Output the (X, Y) coordinate of the center of the cell containing the given text.  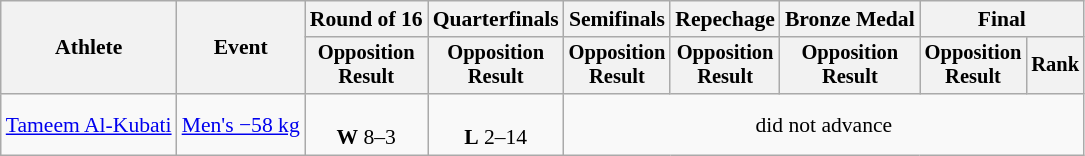
Rank (1055, 66)
Repechage (725, 19)
did not advance (824, 124)
Round of 16 (366, 19)
Athlete (89, 48)
Semifinals (618, 19)
W 8–3 (366, 124)
Men's −58 kg (241, 124)
Tameem Al-Kubati (89, 124)
Quarterfinals (496, 19)
Final (1002, 19)
Bronze Medal (850, 19)
Event (241, 48)
L 2–14 (496, 124)
